Provide the (x, y) coordinate of the cell's center where the given text is located.  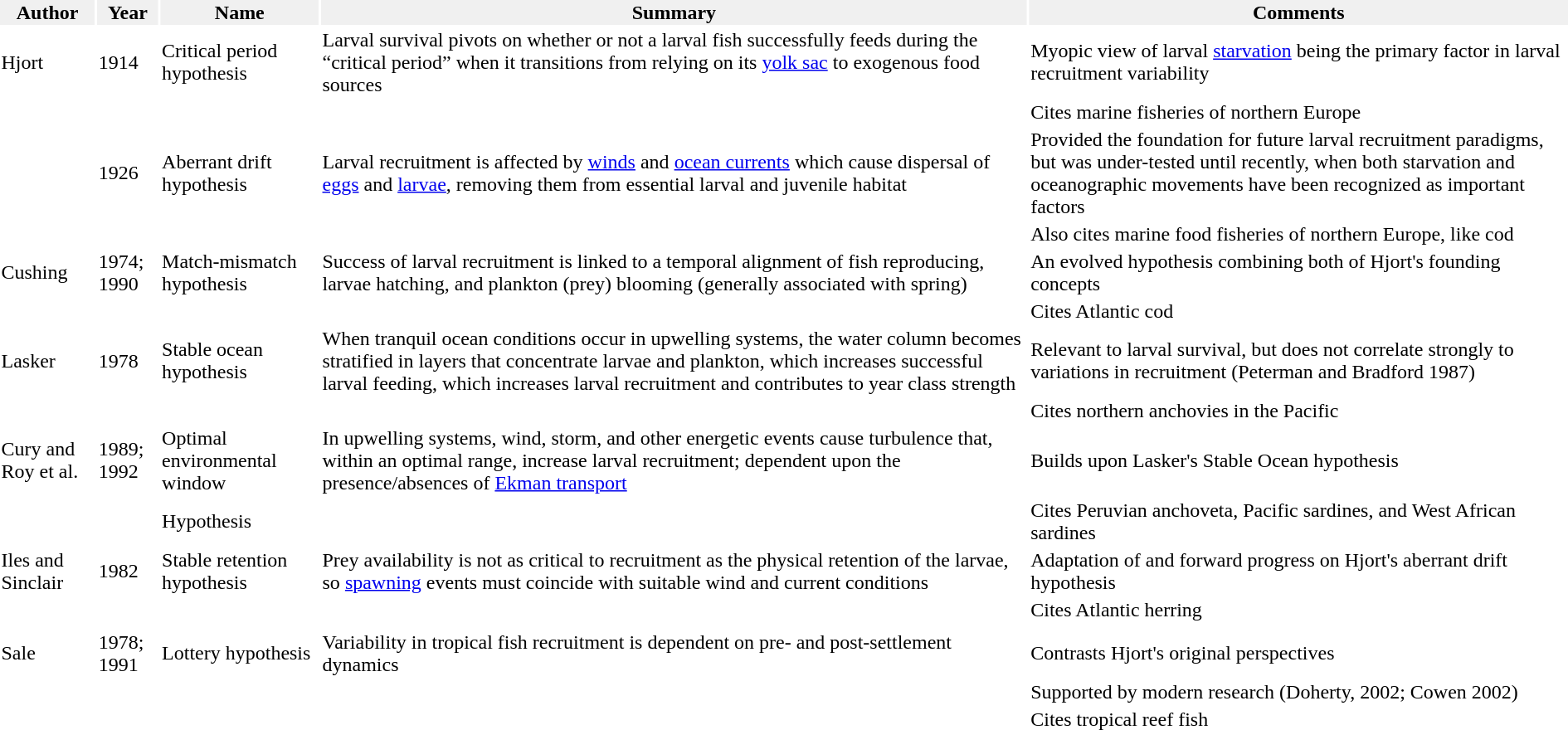
Relevant to larval survival, but does not correlate strongly to variations in recruitment (Peterman and Bradford 1987) (1299, 361)
Stable retention hypothesis (240, 571)
Cites Atlantic cod (1299, 311)
Cury and Roy et al. (47, 460)
Cites marine fisheries of northern Europe (1299, 112)
Contrasts Hjort's original perspectives (1299, 654)
1974; 1990 (128, 272)
Comments (1299, 12)
Hjort (47, 62)
Sale (47, 654)
Stable ocean hypothesis (240, 361)
Match-mismatch hypothesis (240, 272)
Optimal environmental window (240, 460)
Adaptation of and forward progress on Hjort's aberrant drift hypothesis (1299, 571)
Also cites marine food fisheries of northern Europe, like cod (1299, 234)
Lasker (47, 361)
Cushing (47, 272)
Hypothesis (240, 521)
1914 (128, 62)
Cites northern anchovies in the Pacific (1299, 411)
Lottery hypothesis (240, 654)
Builds upon Lasker's Stable Ocean hypothesis (1299, 460)
1989; 1992 (128, 460)
Critical period hypothesis (240, 62)
Myopic view of larval starvation being the primary factor in larval recruitment variability (1299, 62)
1978 (128, 361)
1982 (128, 571)
Variability in tropical fish recruitment is dependent on pre- and post-settlement dynamics (674, 654)
Cites Peruvian anchoveta, Pacific sardines, and West African sardines (1299, 521)
An evolved hypothesis combining both of Hjort's founding concepts (1299, 272)
Name (240, 12)
1978; 1991 (128, 654)
Summary (674, 12)
Author (47, 12)
1926 (128, 173)
Aberrant drift hypothesis (240, 173)
Year (128, 12)
Iles and Sinclair (47, 571)
Cites Atlantic herring (1299, 610)
Supported by modern research (Doherty, 2002; Cowen 2002) (1299, 692)
